Locate the cell with the specified text and output its [x, y] center coordinate. 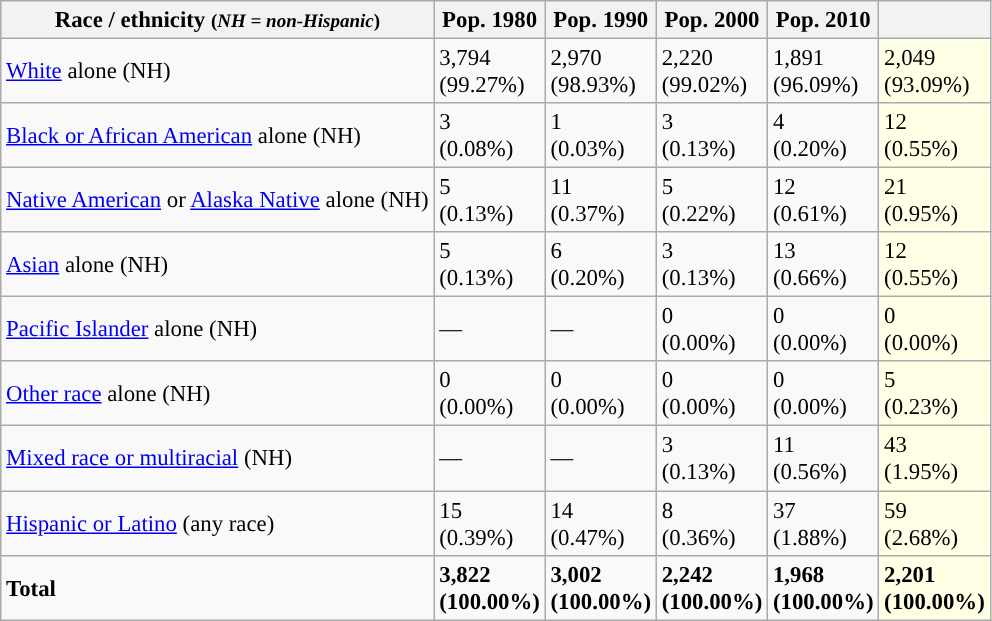
Pop. 2000 [712, 20]
21(0.95%) [934, 200]
4(0.20%) [824, 136]
43(1.95%) [934, 458]
2,242(100.00%) [712, 588]
13(0.66%) [824, 264]
Asian alone (NH) [218, 264]
1(0.03%) [600, 136]
Pop. 2010 [824, 20]
2,049(93.09%) [934, 72]
11(0.37%) [600, 200]
1,891(96.09%) [824, 72]
2,970(98.93%) [600, 72]
15(0.39%) [490, 524]
5(0.23%) [934, 394]
14(0.47%) [600, 524]
Race / ethnicity (NH = non-Hispanic) [218, 20]
3,822(100.00%) [490, 588]
2,220(99.02%) [712, 72]
Other race alone (NH) [218, 394]
Hispanic or Latino (any race) [218, 524]
8(0.36%) [712, 524]
11(0.56%) [824, 458]
Black or African American alone (NH) [218, 136]
Native American or Alaska Native alone (NH) [218, 200]
3,002(100.00%) [600, 588]
Total [218, 588]
59(2.68%) [934, 524]
Pacific Islander alone (NH) [218, 330]
Pop. 1980 [490, 20]
1,968(100.00%) [824, 588]
2,201(100.00%) [934, 588]
3(0.08%) [490, 136]
3,794(99.27%) [490, 72]
12(0.61%) [824, 200]
6(0.20%) [600, 264]
37(1.88%) [824, 524]
White alone (NH) [218, 72]
Pop. 1990 [600, 20]
Mixed race or multiracial (NH) [218, 458]
5(0.22%) [712, 200]
